Return (x, y) of the center of cell containing provided text 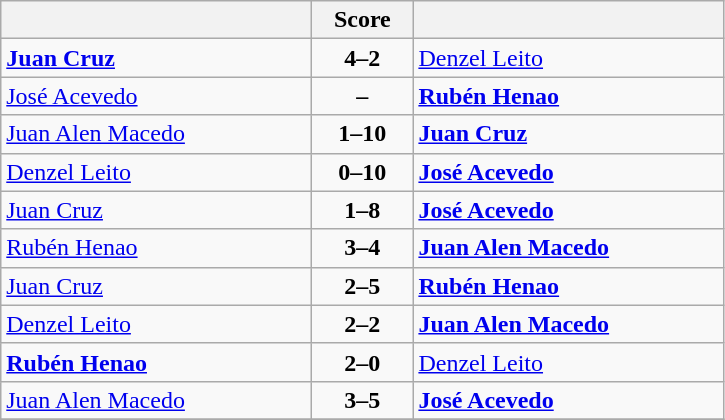
2–5 (362, 286)
1–10 (362, 134)
2–2 (362, 324)
1–8 (362, 210)
3–4 (362, 248)
4–2 (362, 58)
2–0 (362, 362)
3–5 (362, 400)
– (362, 96)
Score (362, 20)
0–10 (362, 172)
